Provide the [x, y] coordinate of the cell's center where the given text is located.  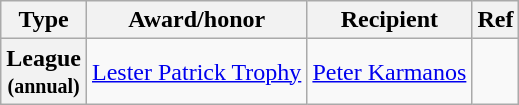
League(annual) [44, 72]
Recipient [390, 20]
Lester Patrick Trophy [196, 72]
Peter Karmanos [390, 72]
Award/honor [196, 20]
Ref [496, 20]
Type [44, 20]
